Pinpoint the cell where the given text exists, returning its (X, Y) midpoint coordinate. 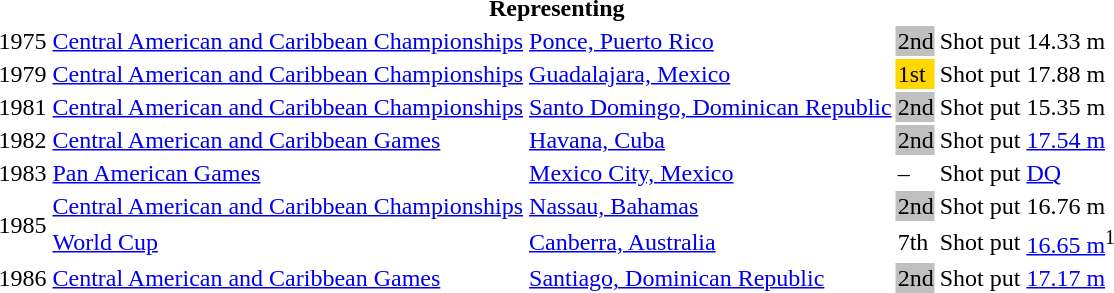
– (916, 173)
Mexico City, Mexico (711, 173)
Santiago, Dominican Republic (711, 278)
Ponce, Puerto Rico (711, 41)
Canberra, Australia (711, 242)
7th (916, 242)
Nassau, Bahamas (711, 206)
1st (916, 74)
Santo Domingo, Dominican Republic (711, 107)
Havana, Cuba (711, 140)
Pan American Games (288, 173)
World Cup (288, 242)
Guadalajara, Mexico (711, 74)
